Locate the cell with the specified text and output its (X, Y) center coordinate. 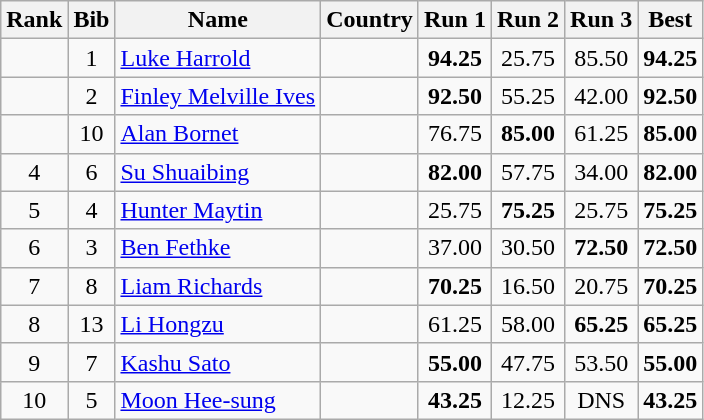
47.75 (528, 362)
16.50 (528, 286)
Run 2 (528, 20)
Rank (34, 20)
Best (670, 20)
Liam Richards (218, 286)
53.50 (602, 362)
20.75 (602, 286)
57.75 (528, 172)
Kashu Sato (218, 362)
Su Shuaibing (218, 172)
34.00 (602, 172)
Country (370, 20)
30.50 (528, 248)
Li Hongzu (218, 324)
55.25 (528, 96)
12.25 (528, 400)
3 (92, 248)
Moon Hee-sung (218, 400)
85.50 (602, 58)
42.00 (602, 96)
2 (92, 96)
13 (92, 324)
9 (34, 362)
Hunter Maytin (218, 210)
DNS (602, 400)
Alan Bornet (218, 134)
Luke Harrold (218, 58)
Bib (92, 20)
Finley Melville Ives (218, 96)
Run 1 (454, 20)
76.75 (454, 134)
Ben Fethke (218, 248)
58.00 (528, 324)
Name (218, 20)
37.00 (454, 248)
Run 3 (602, 20)
1 (92, 58)
